Return [X, Y] of the center of cell containing provided text 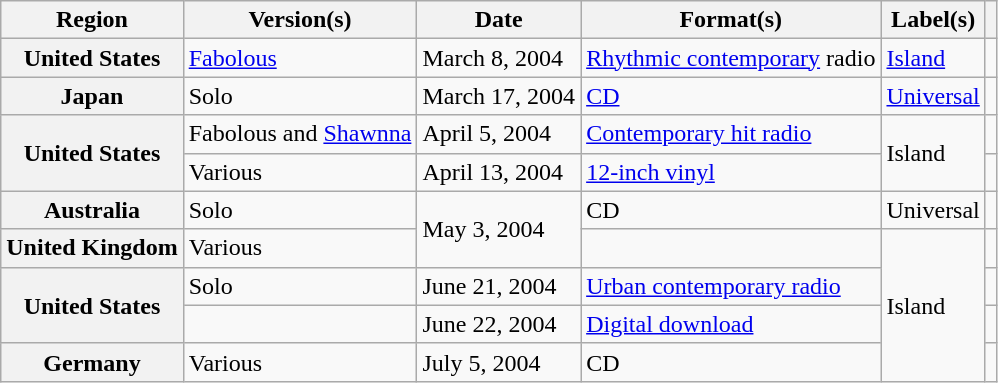
Digital download [731, 324]
Rhythmic contemporary radio [731, 58]
Contemporary hit radio [731, 134]
June 21, 2004 [499, 286]
Fabolous [300, 58]
Label(s) [933, 20]
April 13, 2004 [499, 172]
April 5, 2004 [499, 134]
Region [92, 20]
July 5, 2004 [499, 362]
Date [499, 20]
March 17, 2004 [499, 96]
Germany [92, 362]
May 3, 2004 [499, 229]
Version(s) [300, 20]
Japan [92, 96]
June 22, 2004 [499, 324]
Format(s) [731, 20]
Australia [92, 210]
12-inch vinyl [731, 172]
Fabolous and Shawnna [300, 134]
United Kingdom [92, 248]
Urban contemporary radio [731, 286]
March 8, 2004 [499, 58]
